Find where the given text appears and provide that cell's center as (X, Y) coordinate. 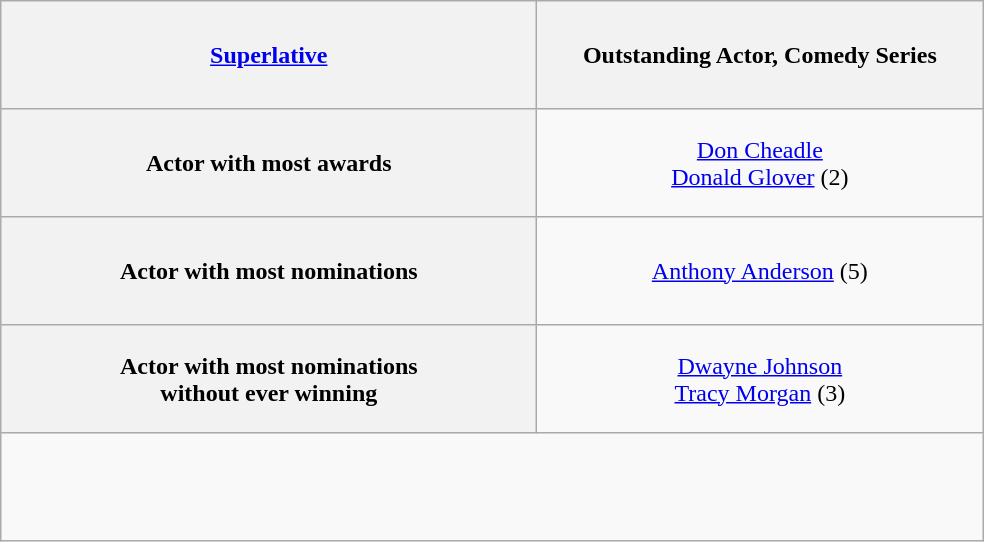
Don CheadleDonald Glover (2) (760, 163)
Actor with most nominations without ever winning (269, 379)
Outstanding Actor, Comedy Series (760, 55)
Actor with most nominations (269, 271)
Actor with most awards (269, 163)
Dwayne JohnsonTracy Morgan (3) (760, 379)
Superlative (269, 55)
Anthony Anderson (5) (760, 271)
